For the text-containing cell, return its midpoint in [X, Y] coordinate format. 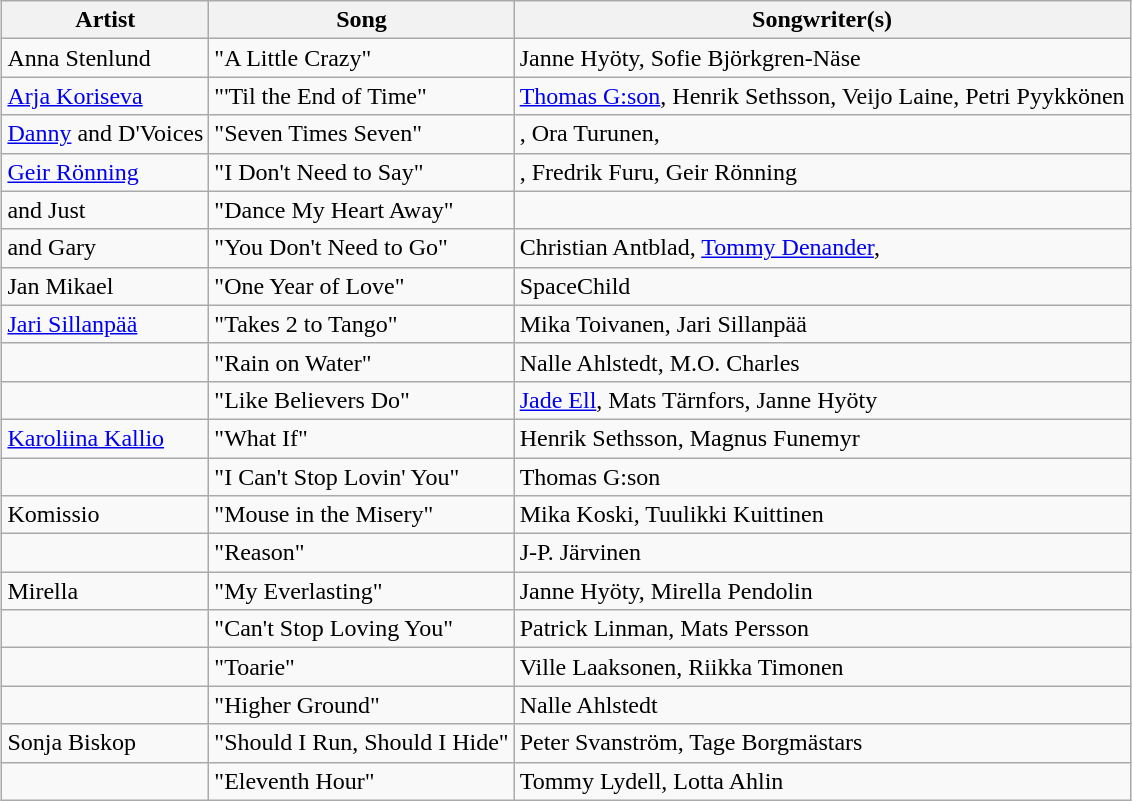
Geir Rönning [106, 172]
Jan Mikael [106, 286]
and Gary [106, 248]
"Can't Stop Loving You" [362, 629]
"Mouse in the Misery" [362, 515]
Mirella [106, 591]
, Ora Turunen, [822, 134]
Nalle Ahlstedt, M.O. Charles [822, 362]
Janne Hyöty, Mirella Pendolin [822, 591]
Danny and D'Voices [106, 134]
Sonja Biskop [106, 743]
Peter Svanström, Tage Borgmästars [822, 743]
"I Don't Need to Say" [362, 172]
Christian Antblad, Tommy Denander, [822, 248]
Patrick Linman, Mats Persson [822, 629]
Komissio [106, 515]
Artist [106, 20]
"You Don't Need to Go" [362, 248]
"Eleventh Hour" [362, 781]
"Should I Run, Should I Hide" [362, 743]
"Takes 2 to Tango" [362, 324]
Songwriter(s) [822, 20]
Mika Toivanen, Jari Sillanpää [822, 324]
"'Til the End of Time" [362, 96]
"Like Believers Do" [362, 400]
"What If" [362, 438]
Anna Stenlund [106, 58]
"Reason" [362, 553]
and Just [106, 210]
Janne Hyöty, Sofie Björkgren-Näse [822, 58]
Jari Sillanpää [106, 324]
"Rain on Water" [362, 362]
"I Can't Stop Lovin' You" [362, 477]
"One Year of Love" [362, 286]
Jade Ell, Mats Tärnfors, Janne Hyöty [822, 400]
J-P. Järvinen [822, 553]
Arja Koriseva [106, 96]
Thomas G:son, Henrik Sethsson, Veijo Laine, Petri Pyykkönen [822, 96]
SpaceChild [822, 286]
"Toarie" [362, 667]
Tommy Lydell, Lotta Ahlin [822, 781]
Henrik Sethsson, Magnus Funemyr [822, 438]
Karoliina Kallio [106, 438]
Mika Koski, Tuulikki Kuittinen [822, 515]
Ville Laaksonen, Riikka Timonen [822, 667]
"My Everlasting" [362, 591]
"Seven Times Seven" [362, 134]
Song [362, 20]
Thomas G:son [822, 477]
"Higher Ground" [362, 705]
, Fredrik Furu, Geir Rönning [822, 172]
"A Little Crazy" [362, 58]
"Dance My Heart Away" [362, 210]
Nalle Ahlstedt [822, 705]
